Output the (x, y) coordinate of the center of the cell containing the given text.  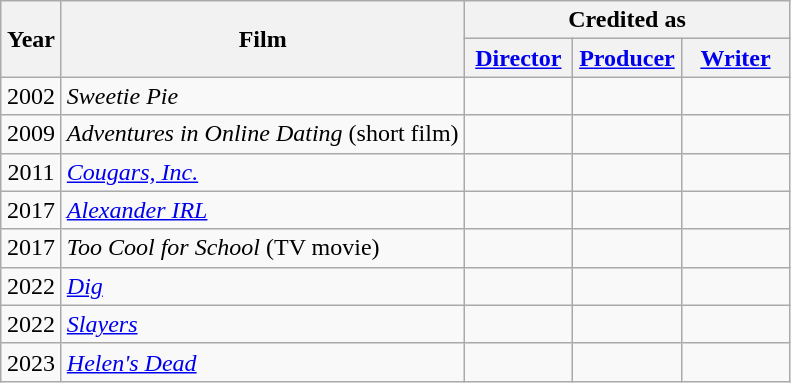
2023 (32, 362)
2009 (32, 134)
Helen's Dead (262, 362)
Year (32, 39)
Slayers (262, 324)
Adventures in Online Dating (short film) (262, 134)
Writer (736, 58)
2002 (32, 96)
Director (518, 58)
Film (262, 39)
Too Cool for School (TV movie) (262, 248)
2011 (32, 172)
Cougars, Inc. (262, 172)
Alexander IRL (262, 210)
Credited as (627, 20)
Producer (628, 58)
Sweetie Pie (262, 96)
Dig (262, 286)
